Search for the cell housing the specified text and yield its [x, y] center coordinate. 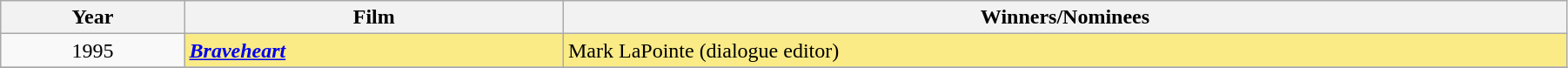
Braveheart [374, 51]
Film [374, 17]
Year [92, 17]
Mark LaPointe (dialogue editor) [1065, 51]
1995 [92, 51]
Winners/Nominees [1065, 17]
